Scan for the cell matching the given text and deliver its (X, Y) coordinate at center. 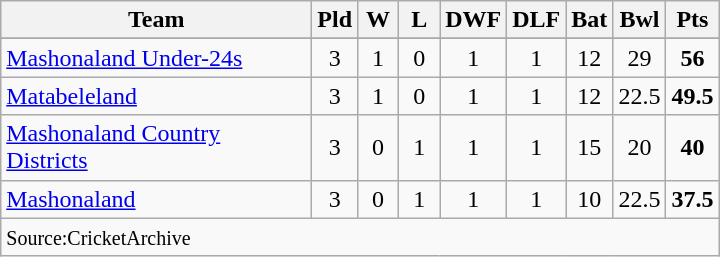
Source:CricketArchive (360, 237)
49.5 (692, 96)
15 (590, 148)
Bat (590, 20)
Pts (692, 20)
L (420, 20)
10 (590, 199)
Mashonaland (156, 199)
Bwl (640, 20)
W (378, 20)
29 (640, 58)
DWF (474, 20)
Pld (335, 20)
56 (692, 58)
DLF (536, 20)
40 (692, 148)
Team (156, 20)
20 (640, 148)
37.5 (692, 199)
Mashonaland Under-24s (156, 58)
Mashonaland Country Districts (156, 148)
Matabeleland (156, 96)
